Scan for the cell matching the given text and deliver its [X, Y] coordinate at center. 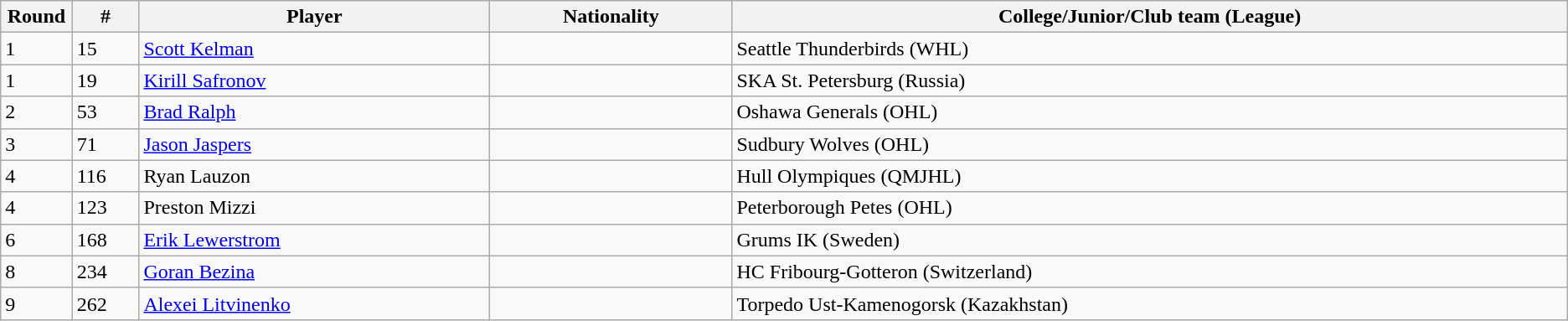
116 [106, 176]
Oshawa Generals (OHL) [1149, 112]
Kirill Safronov [315, 80]
Brad Ralph [315, 112]
3 [37, 144]
19 [106, 80]
SKA St. Petersburg (Russia) [1149, 80]
262 [106, 303]
8 [37, 272]
53 [106, 112]
Seattle Thunderbirds (WHL) [1149, 49]
9 [37, 303]
234 [106, 272]
Preston Mizzi [315, 208]
Jason Jaspers [315, 144]
15 [106, 49]
Scott Kelman [315, 49]
Ryan Lauzon [315, 176]
Erik Lewerstrom [315, 240]
College/Junior/Club team (League) [1149, 17]
# [106, 17]
Alexei Litvinenko [315, 303]
123 [106, 208]
168 [106, 240]
71 [106, 144]
2 [37, 112]
Torpedo Ust-Kamenogorsk (Kazakhstan) [1149, 303]
Grums IK (Sweden) [1149, 240]
Round [37, 17]
Player [315, 17]
Hull Olympiques (QMJHL) [1149, 176]
Goran Bezina [315, 272]
Sudbury Wolves (OHL) [1149, 144]
Nationality [611, 17]
Peterborough Petes (OHL) [1149, 208]
6 [37, 240]
HC Fribourg-Gotteron (Switzerland) [1149, 272]
